Identify which cell holds the provided text, then report its [x, y] central coordinate. 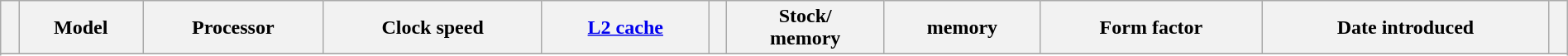
Date introduced [1406, 28]
Clock speed [433, 28]
L2 cache [625, 28]
Model [81, 28]
Processor [233, 28]
Stock/memory [806, 28]
memory [963, 28]
Form factor [1151, 28]
